Extract the [x, y] coordinate from the center of the cell holding the provided text.  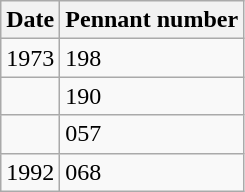
198 [152, 58]
057 [152, 134]
Date [30, 20]
068 [152, 172]
1973 [30, 58]
1992 [30, 172]
Pennant number [152, 20]
190 [152, 96]
